Return the [X, Y] coordinate for the center point of the cell that contains the specified text.  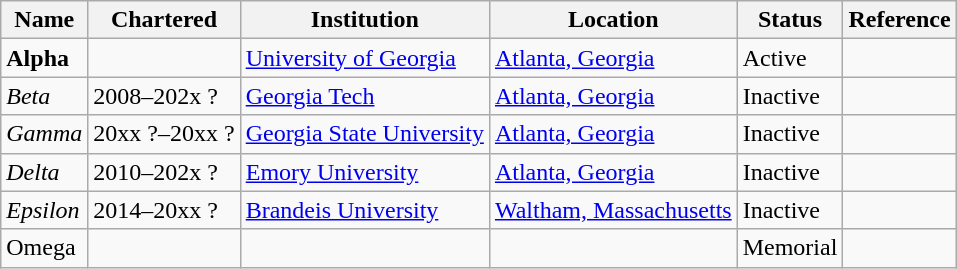
Gamma [44, 134]
Beta [44, 96]
Georgia State University [364, 134]
Epsilon [44, 210]
University of Georgia [364, 58]
Chartered [164, 20]
Alpha [44, 58]
Delta [44, 172]
Georgia Tech [364, 96]
20xx ?–20xx ? [164, 134]
Institution [364, 20]
Location [613, 20]
Active [790, 58]
Name [44, 20]
Emory University [364, 172]
Brandeis University [364, 210]
2008–202x ? [164, 96]
Memorial [790, 248]
Status [790, 20]
2014–20xx ? [164, 210]
2010–202x ? [164, 172]
Reference [900, 20]
Waltham, Massachusetts [613, 210]
Omega [44, 248]
